Return the (X, Y) coordinate for the center point of the cell that contains the specified text.  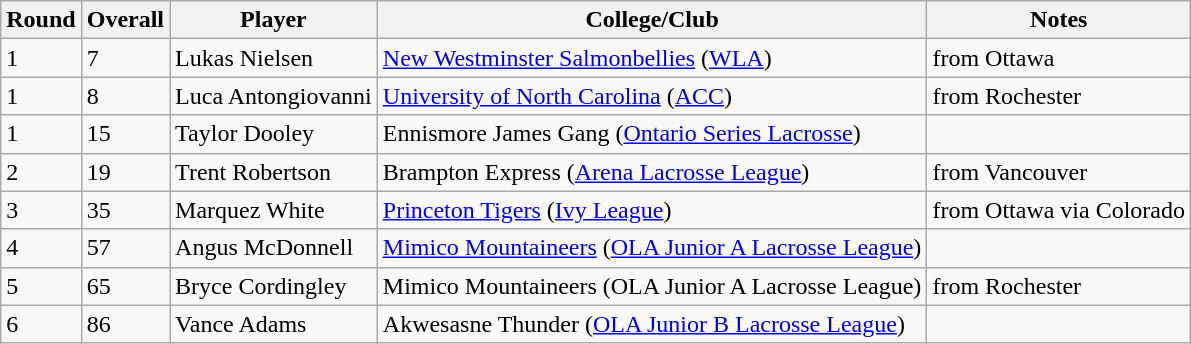
Round (41, 20)
4 (41, 248)
Trent Robertson (274, 172)
Notes (1059, 20)
University of North Carolina (ACC) (652, 96)
6 (41, 324)
19 (125, 172)
86 (125, 324)
Marquez White (274, 210)
65 (125, 286)
New Westminster Salmonbellies (WLA) (652, 58)
Lukas Nielsen (274, 58)
8 (125, 96)
5 (41, 286)
Akwesasne Thunder (OLA Junior B Lacrosse League) (652, 324)
2 (41, 172)
Ennismore James Gang (Ontario Series Lacrosse) (652, 134)
35 (125, 210)
Overall (125, 20)
Angus McDonnell (274, 248)
Bryce Cordingley (274, 286)
Brampton Express (Arena Lacrosse League) (652, 172)
15 (125, 134)
3 (41, 210)
Luca Antongiovanni (274, 96)
Taylor Dooley (274, 134)
Vance Adams (274, 324)
Player (274, 20)
College/Club (652, 20)
from Ottawa via Colorado (1059, 210)
Princeton Tigers (Ivy League) (652, 210)
from Vancouver (1059, 172)
57 (125, 248)
from Ottawa (1059, 58)
7 (125, 58)
